Return the [X, Y] coordinate for the center point of the cell that contains the specified text.  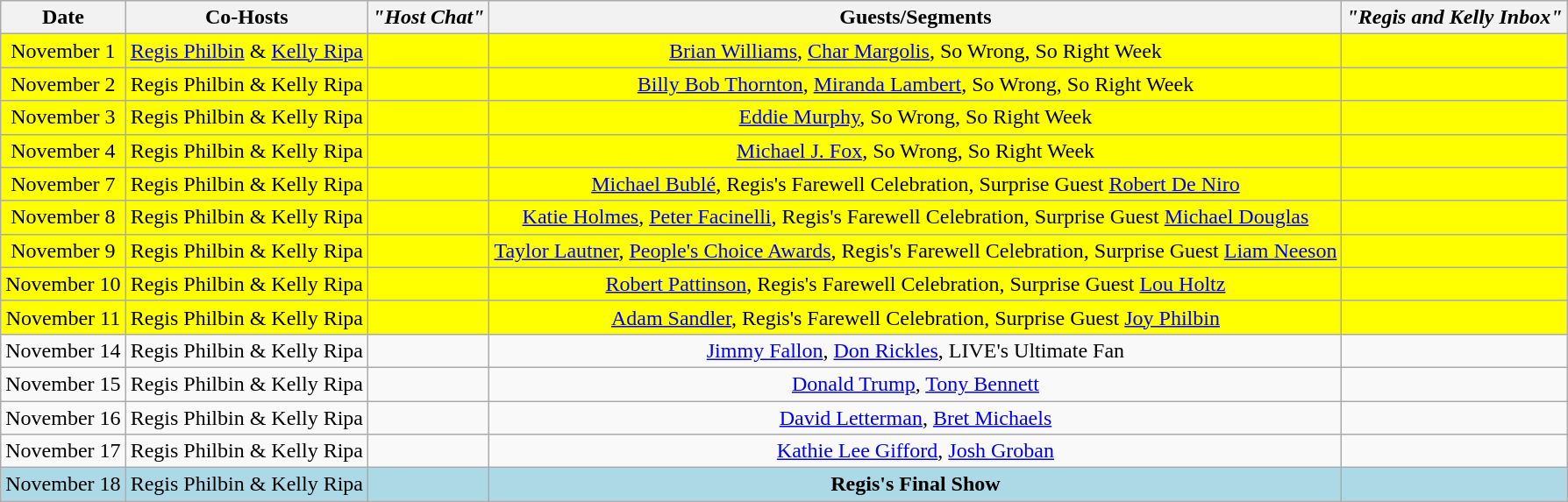
Kathie Lee Gifford, Josh Groban [916, 451]
Donald Trump, Tony Bennett [916, 384]
Katie Holmes, Peter Facinelli, Regis's Farewell Celebration, Surprise Guest Michael Douglas [916, 217]
November 11 [63, 317]
November 9 [63, 251]
Adam Sandler, Regis's Farewell Celebration, Surprise Guest Joy Philbin [916, 317]
"Regis and Kelly Inbox" [1454, 18]
November 15 [63, 384]
"Host Chat" [429, 18]
Co-Hosts [246, 18]
November 14 [63, 350]
Brian Williams, Char Margolis, So Wrong, So Right Week [916, 51]
November 16 [63, 418]
November 17 [63, 451]
November 4 [63, 151]
November 10 [63, 284]
November 18 [63, 484]
David Letterman, Bret Michaels [916, 418]
Taylor Lautner, People's Choice Awards, Regis's Farewell Celebration, Surprise Guest Liam Neeson [916, 251]
Robert Pattinson, Regis's Farewell Celebration, Surprise Guest Lou Holtz [916, 284]
Jimmy Fallon, Don Rickles, LIVE's Ultimate Fan [916, 350]
November 1 [63, 51]
Regis's Final Show [916, 484]
November 3 [63, 117]
Billy Bob Thornton, Miranda Lambert, So Wrong, So Right Week [916, 84]
Eddie Murphy, So Wrong, So Right Week [916, 117]
November 2 [63, 84]
Michael J. Fox, So Wrong, So Right Week [916, 151]
Michael Bublé, Regis's Farewell Celebration, Surprise Guest Robert De Niro [916, 184]
Guests/Segments [916, 18]
Date [63, 18]
November 8 [63, 217]
November 7 [63, 184]
